Locate the cell with the specified text and output its [X, Y] center coordinate. 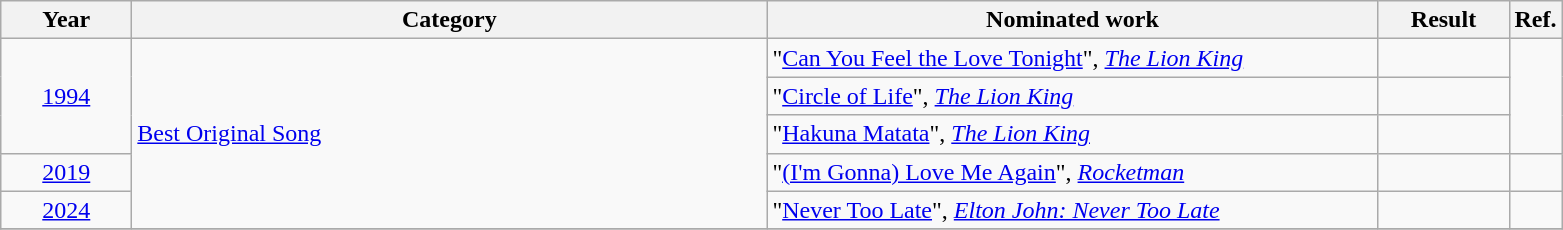
"Can You Feel the Love Tonight", The Lion King [1072, 58]
2024 [66, 210]
2019 [66, 172]
Year [66, 20]
Ref. [1536, 20]
Best Original Song [450, 134]
1994 [66, 96]
Result [1444, 20]
"Hakuna Matata", The Lion King [1072, 134]
"Circle of Life", The Lion King [1072, 96]
Nominated work [1072, 20]
"Never Too Late", Elton John: Never Too Late [1072, 210]
Category [450, 20]
"(I'm Gonna) Love Me Again", Rocketman [1072, 172]
